From the cell containing the given text, extract its center point as [X, Y] coordinate. 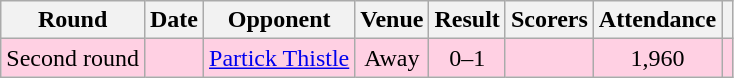
0–1 [467, 58]
Round [73, 20]
Second round [73, 58]
Attendance [657, 20]
Date [174, 20]
1,960 [657, 58]
Scorers [549, 20]
Result [467, 20]
Opponent [280, 20]
Away [392, 58]
Venue [392, 20]
Partick Thistle [280, 58]
